Capture the cell that displays the provided text and extract its (X, Y) central coordinate. 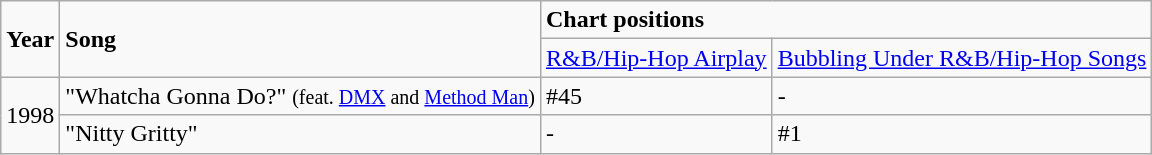
#1 (962, 134)
Chart positions (846, 20)
R&B/Hip-Hop Airplay (656, 58)
Year (30, 39)
Bubbling Under R&B/Hip-Hop Songs (962, 58)
"Nitty Gritty" (300, 134)
Song (300, 39)
"Whatcha Gonna Do?" (feat. DMX and Method Man) (300, 96)
#45 (656, 96)
1998 (30, 115)
